Return the [X, Y] coordinate for the center point of the cell that contains the specified text.  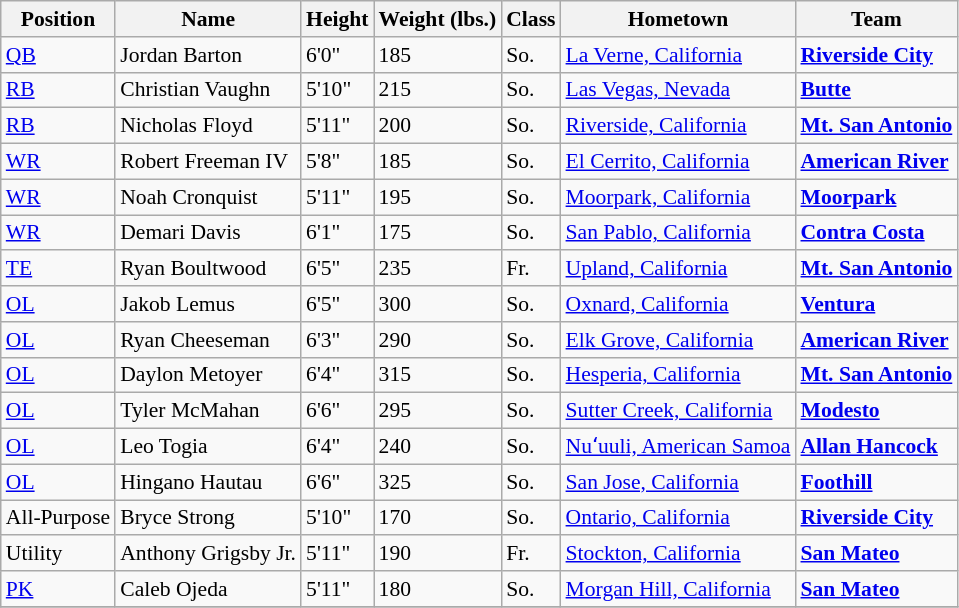
Class [530, 19]
Daylon Metoyer [208, 375]
Ryan Boultwood [208, 269]
5'8" [337, 162]
TE [58, 269]
195 [438, 197]
Name [208, 19]
Utility [58, 554]
Nicholas Floyd [208, 126]
Anthony Grigsby Jr. [208, 554]
Oxnard, California [678, 304]
6'0" [337, 55]
315 [438, 375]
200 [438, 126]
Nuʻuuli, American Samoa [678, 447]
Bryce Strong [208, 518]
Hometown [678, 19]
235 [438, 269]
Demari Davis [208, 233]
240 [438, 447]
Riverside, California [678, 126]
QB [58, 55]
175 [438, 233]
Hesperia, California [678, 375]
Modesto [876, 411]
Contra Costa [876, 233]
Jordan Barton [208, 55]
290 [438, 340]
Ontario, California [678, 518]
Noah Cronquist [208, 197]
Sutter Creek, California [678, 411]
295 [438, 411]
180 [438, 589]
190 [438, 554]
San Pablo, California [678, 233]
Christian Vaughn [208, 90]
Position [58, 19]
Hingano Hautau [208, 482]
Ryan Cheeseman [208, 340]
Las Vegas, Nevada [678, 90]
Upland, California [678, 269]
La Verne, California [678, 55]
Leo Togia [208, 447]
Caleb Ojeda [208, 589]
6'1" [337, 233]
Elk Grove, California [678, 340]
Robert Freeman IV [208, 162]
Stockton, California [678, 554]
Allan Hancock [876, 447]
Butte [876, 90]
All-Purpose [58, 518]
Jakob Lemus [208, 304]
Height [337, 19]
300 [438, 304]
Foothill [876, 482]
Weight (lbs.) [438, 19]
Morgan Hill, California [678, 589]
6'3" [337, 340]
Team [876, 19]
215 [438, 90]
325 [438, 482]
Ventura [876, 304]
Moorpark, California [678, 197]
PK [58, 589]
Moorpark [876, 197]
Tyler McMahan [208, 411]
170 [438, 518]
El Cerrito, California [678, 162]
San Jose, California [678, 482]
